Detect which cell encompasses the target text, then output its (X, Y) center coordinate. 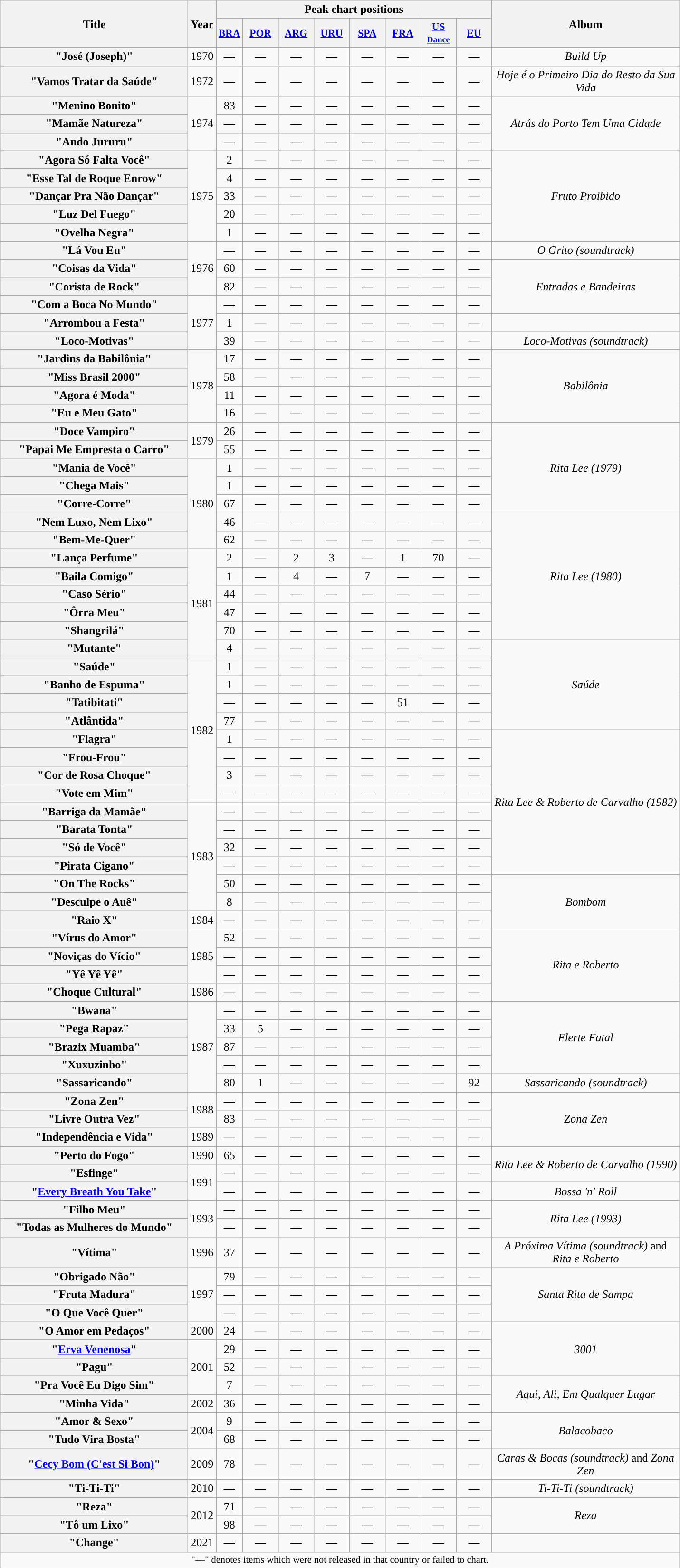
Balacobaco (585, 1431)
20 (230, 214)
Babilônia (585, 386)
"Barriga da Mamãe" (94, 812)
Build Up (585, 57)
29 (230, 1349)
"Doce Vampiro" (94, 431)
"Loco-Motivas" (94, 341)
2009 (202, 1464)
"Independência e Vida" (94, 1137)
URU (332, 33)
"Esfinge" (94, 1173)
"Atlântida" (94, 721)
"Shangrilá" (94, 630)
Aqui, Ali, Em Qualquer Lugar (585, 1394)
1988 (202, 1110)
50 (230, 884)
"Só de Você" (94, 848)
"Minha Vida" (94, 1403)
"Nem Luxo, Nem Lixo" (94, 522)
2010 (202, 1489)
"Corista de Rock" (94, 287)
"Corre-Corre" (94, 503)
2004 (202, 1431)
1982 (202, 730)
1996 (202, 1252)
32 (230, 848)
1991 (202, 1182)
Peak chart positions (354, 10)
1977 (202, 323)
"Zona Zen" (94, 1101)
1972 (202, 81)
87 (230, 1046)
"Arrombou a Festa" (94, 323)
EU (474, 33)
ARG (296, 33)
Bossa 'n' Roll (585, 1191)
"Frou-Frou" (94, 757)
39 (230, 341)
5 (260, 1028)
67 (230, 503)
82 (230, 287)
1975 (202, 196)
"Coisas da Vida" (94, 269)
"Esse Tal de Roque Enrow" (94, 178)
71 (230, 1507)
"Noviças do Vício" (94, 956)
"Fruta Madura" (94, 1295)
36 (230, 1403)
Ti-Ti-Ti (soundtrack) (585, 1489)
BRA (230, 33)
"—" denotes items which were not released in that country or failed to chart. (340, 1560)
98 (230, 1525)
2002 (202, 1403)
68 (230, 1440)
"Brazix Muamba" (94, 1046)
"Reza" (94, 1507)
"José (Joseph)" (94, 57)
POR (260, 33)
1993 (202, 1219)
"Ôrra Meu" (94, 612)
"Agora Só Falta Você" (94, 160)
77 (230, 721)
"Change" (94, 1543)
Saúde (585, 685)
Zona Zen (585, 1119)
2021 (202, 1543)
"Mamãe Natureza" (94, 124)
"Bem-Me-Quer" (94, 540)
"O Que Você Quer" (94, 1313)
"On The Rocks" (94, 884)
8 (230, 902)
"Vote em Mim" (94, 793)
Rita Lee (1980) (585, 576)
9 (230, 1422)
"Tatibitati" (94, 703)
26 (230, 431)
"Barata Tonta" (94, 830)
"Filho Meu" (94, 1210)
Rita Lee (1993) (585, 1219)
51 (403, 703)
Title (94, 24)
1978 (202, 386)
1989 (202, 1137)
"Choque Cultural" (94, 992)
"Luz Del Fuego" (94, 214)
"Ovelha Negra" (94, 232)
"Vítima" (94, 1252)
"Chega Mais" (94, 485)
1970 (202, 57)
65 (230, 1155)
"Raio X" (94, 920)
"Ando Jururu" (94, 142)
1986 (202, 992)
1980 (202, 503)
Hoje é o Primeiro Dia do Resto da Sua Vida (585, 81)
"Saúde" (94, 667)
"Pirata Cigano" (94, 866)
"Caso Sério" (94, 594)
"Miss Brasil 2000" (94, 377)
"Vamos Tratar da Saúde" (94, 81)
USDance (438, 33)
"Lança Perfume" (94, 558)
"Bwana" (94, 1010)
"Cecy Bom (C'est Si Bon)" (94, 1464)
Atrás do Porto Tem Uma Cidade (585, 124)
37 (230, 1252)
62 (230, 540)
11 (230, 395)
79 (230, 1277)
"Baila Comigo" (94, 576)
Sassaricando (soundtrack) (585, 1083)
FRA (403, 33)
Rita Lee (1979) (585, 467)
58 (230, 377)
"Ti-Ti-Ti" (94, 1489)
1976 (202, 269)
1984 (202, 920)
Caras & Bocas (soundtrack) and Zona Zen (585, 1464)
1979 (202, 440)
47 (230, 612)
1981 (202, 603)
17 (230, 359)
"Perto do Fogo" (94, 1155)
Fruto Proibido (585, 196)
"Tô um Lixo" (94, 1525)
"Flagra" (94, 739)
"Erva Venenosa" (94, 1349)
"Cor de Rosa Choque" (94, 775)
"Com a Boca No Mundo" (94, 305)
A Próxima Vítima (soundtrack) and Rita e Roberto (585, 1252)
80 (230, 1083)
Santa Rita de Sampa (585, 1295)
Bombom (585, 902)
Rita e Roberto (585, 965)
"Amor & Sexo" (94, 1422)
Loco-Motivas (soundtrack) (585, 341)
"Mania de Você" (94, 467)
1974 (202, 124)
92 (474, 1083)
Entradas e Bandeiras (585, 287)
Reza (585, 1516)
44 (230, 594)
24 (230, 1331)
"Todas as Mulheres do Mundo" (94, 1228)
SPA (367, 33)
1987 (202, 1046)
"Pega Rapaz" (94, 1028)
"Lá Vou Eu" (94, 251)
"Papai Me Empresta o Carro" (94, 449)
"Mutante" (94, 648)
"Banho de Espuma" (94, 685)
"Dançar Pra Não Dançar" (94, 196)
"Desculpe o Auê" (94, 902)
Flerte Fatal (585, 1037)
"Livre Outra Vez" (94, 1119)
1997 (202, 1295)
78 (230, 1464)
Year (202, 24)
1985 (202, 956)
"O Amor em Pedaços" (94, 1331)
Album (585, 24)
16 (230, 413)
"Sassaricando" (94, 1083)
1990 (202, 1155)
"Yê Yê Yê" (94, 974)
"Jardins da Babilônia" (94, 359)
2012 (202, 1516)
"Pra Você Eu Digo Sim" (94, 1385)
"Menino Bonito" (94, 106)
"Eu e Meu Gato" (94, 413)
2000 (202, 1331)
"Every Breath You Take" (94, 1191)
60 (230, 269)
"Xuxuzinho" (94, 1065)
46 (230, 522)
55 (230, 449)
Rita Lee & Roberto de Carvalho (1982) (585, 802)
2001 (202, 1367)
"Pagu" (94, 1367)
"Tudo Vira Bosta" (94, 1440)
1983 (202, 857)
"Agora é Moda" (94, 395)
"Vírus do Amor" (94, 938)
"Obrigado Não" (94, 1277)
3001 (585, 1349)
O Grito (soundtrack) (585, 251)
Rita Lee & Roberto de Carvalho (1990) (585, 1164)
